Scan for the cell matching the given text and deliver its (x, y) coordinate at center. 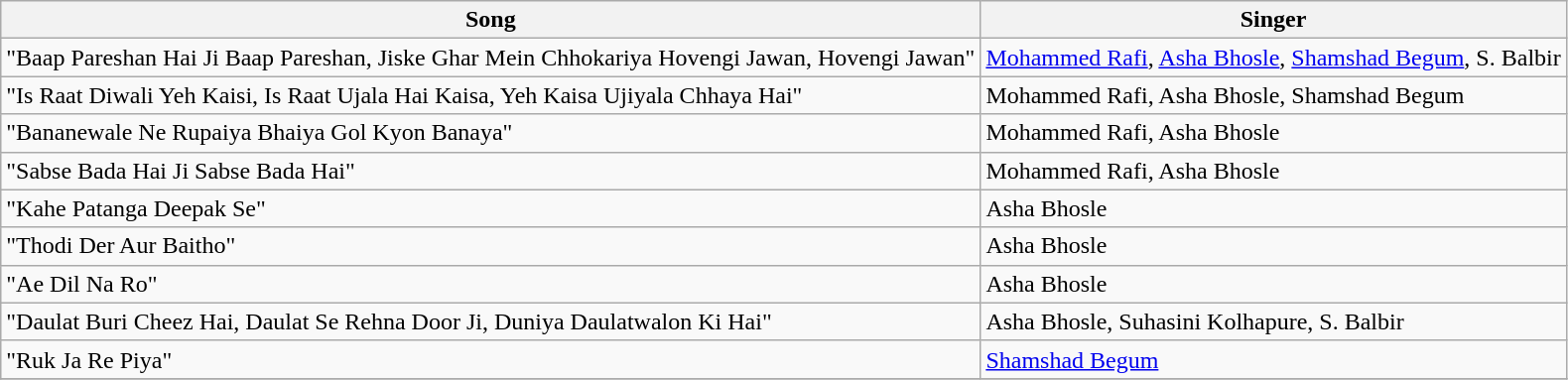
"Baap Pareshan Hai Ji Baap Pareshan, Jiske Ghar Mein Chhokariya Hovengi Jawan, Hovengi Jawan" (490, 58)
"Sabse Bada Hai Ji Sabse Bada Hai" (490, 171)
"Ruk Ja Re Piya" (490, 359)
"Ae Dil Na Ro" (490, 284)
Mohammed Rafi, Asha Bhosle, Shamshad Begum, S. Balbir (1273, 58)
Asha Bhosle, Suhasini Kolhapure, S. Balbir (1273, 321)
"Kahe Patanga Deepak Se" (490, 208)
Singer (1273, 20)
Shamshad Begum (1273, 359)
"Bananewale Ne Rupaiya Bhaiya Gol Kyon Banaya" (490, 133)
"Is Raat Diwali Yeh Kaisi, Is Raat Ujala Hai Kaisa, Yeh Kaisa Ujiyala Chhaya Hai" (490, 95)
Mohammed Rafi, Asha Bhosle, Shamshad Begum (1273, 95)
Song (490, 20)
"Thodi Der Aur Baitho" (490, 246)
"Daulat Buri Cheez Hai, Daulat Se Rehna Door Ji, Duniya Daulatwalon Ki Hai" (490, 321)
